Return the [x, y] coordinate for the center point of the cell that contains the specified text.  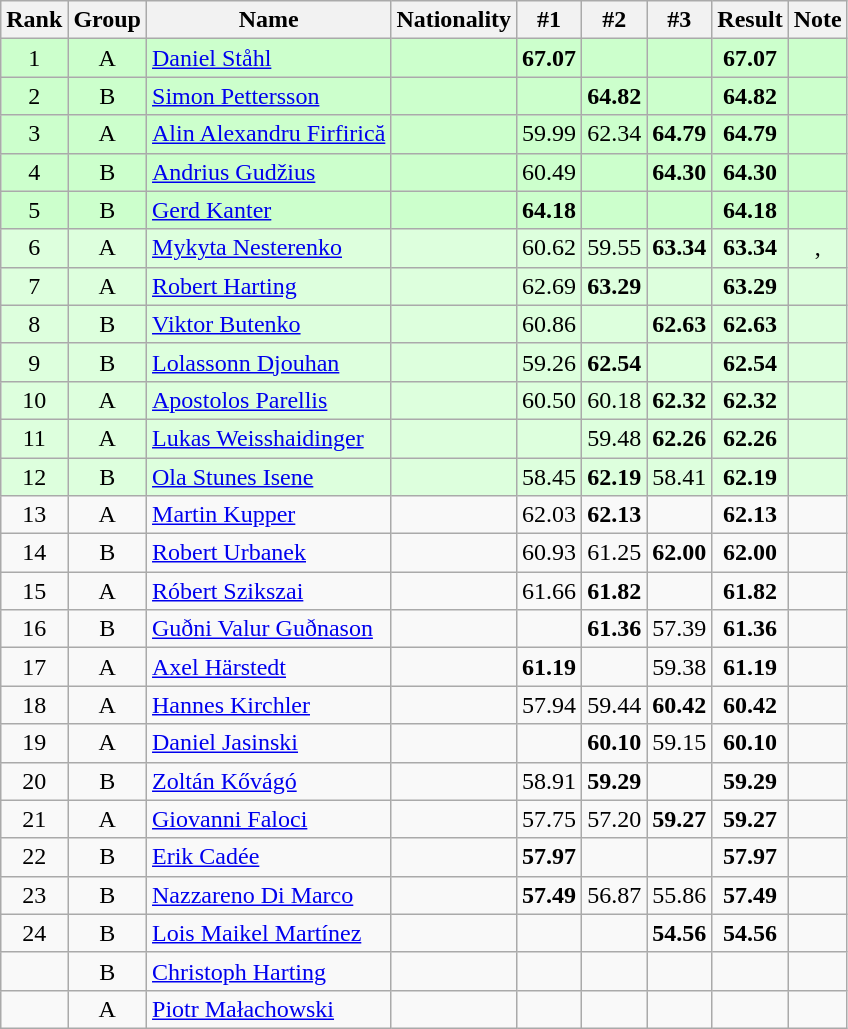
57.39 [680, 629]
Christoph Harting [269, 971]
Hannes Kirchler [269, 705]
23 [34, 895]
18 [34, 705]
, [818, 248]
58.45 [550, 477]
Rank [34, 20]
Lolassonn Djouhan [269, 362]
Daniel Jasinski [269, 743]
21 [34, 819]
60.50 [550, 400]
Ola Stunes Isene [269, 477]
57.20 [614, 819]
5 [34, 210]
#1 [550, 20]
62.03 [550, 515]
3 [34, 134]
58.41 [680, 477]
61.66 [550, 591]
19 [34, 743]
7 [34, 286]
58.91 [550, 781]
Nationality [454, 20]
Mykyta Nesterenko [269, 248]
10 [34, 400]
60.93 [550, 553]
24 [34, 933]
59.99 [550, 134]
14 [34, 553]
Piotr Małachowski [269, 1009]
62.69 [550, 286]
61.25 [614, 553]
8 [34, 324]
#3 [680, 20]
Gerd Kanter [269, 210]
Lois Maikel Martínez [269, 933]
Andrius Gudžius [269, 172]
Guðni Valur Guðnason [269, 629]
2 [34, 96]
Axel Härstedt [269, 667]
9 [34, 362]
Lukas Weisshaidinger [269, 438]
Viktor Butenko [269, 324]
60.18 [614, 400]
59.38 [680, 667]
Nazzareno Di Marco [269, 895]
56.87 [614, 895]
Note [818, 20]
57.94 [550, 705]
11 [34, 438]
59.44 [614, 705]
59.15 [680, 743]
60.49 [550, 172]
6 [34, 248]
Robert Harting [269, 286]
59.26 [550, 362]
60.86 [550, 324]
Robert Urbanek [269, 553]
1 [34, 58]
Daniel Ståhl [269, 58]
Result [750, 20]
60.62 [550, 248]
59.55 [614, 248]
#2 [614, 20]
62.34 [614, 134]
20 [34, 781]
Martin Kupper [269, 515]
17 [34, 667]
12 [34, 477]
4 [34, 172]
16 [34, 629]
Simon Pettersson [269, 96]
Róbert Szikszai [269, 591]
Apostolos Parellis [269, 400]
Giovanni Faloci [269, 819]
22 [34, 857]
55.86 [680, 895]
59.48 [614, 438]
Group [108, 20]
Erik Cadée [269, 857]
Alin Alexandru Firfirică [269, 134]
15 [34, 591]
57.75 [550, 819]
Name [269, 20]
Zoltán Kővágó [269, 781]
13 [34, 515]
